Capture the cell that displays the provided text and extract its (x, y) central coordinate. 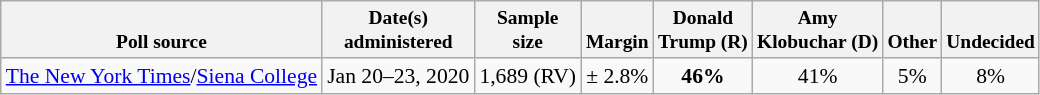
DonaldTrump (R) (702, 30)
Samplesize (528, 30)
5% (912, 76)
Jan 20–23, 2020 (398, 76)
Undecided (991, 30)
The New York Times/Siena College (162, 76)
8% (991, 76)
41% (817, 76)
AmyKlobuchar (D) (817, 30)
Date(s)administered (398, 30)
± 2.8% (617, 76)
Poll source (162, 30)
1,689 (RV) (528, 76)
46% (702, 76)
Margin (617, 30)
Other (912, 30)
